Detect which cell encompasses the target text, then output its [X, Y] center coordinate. 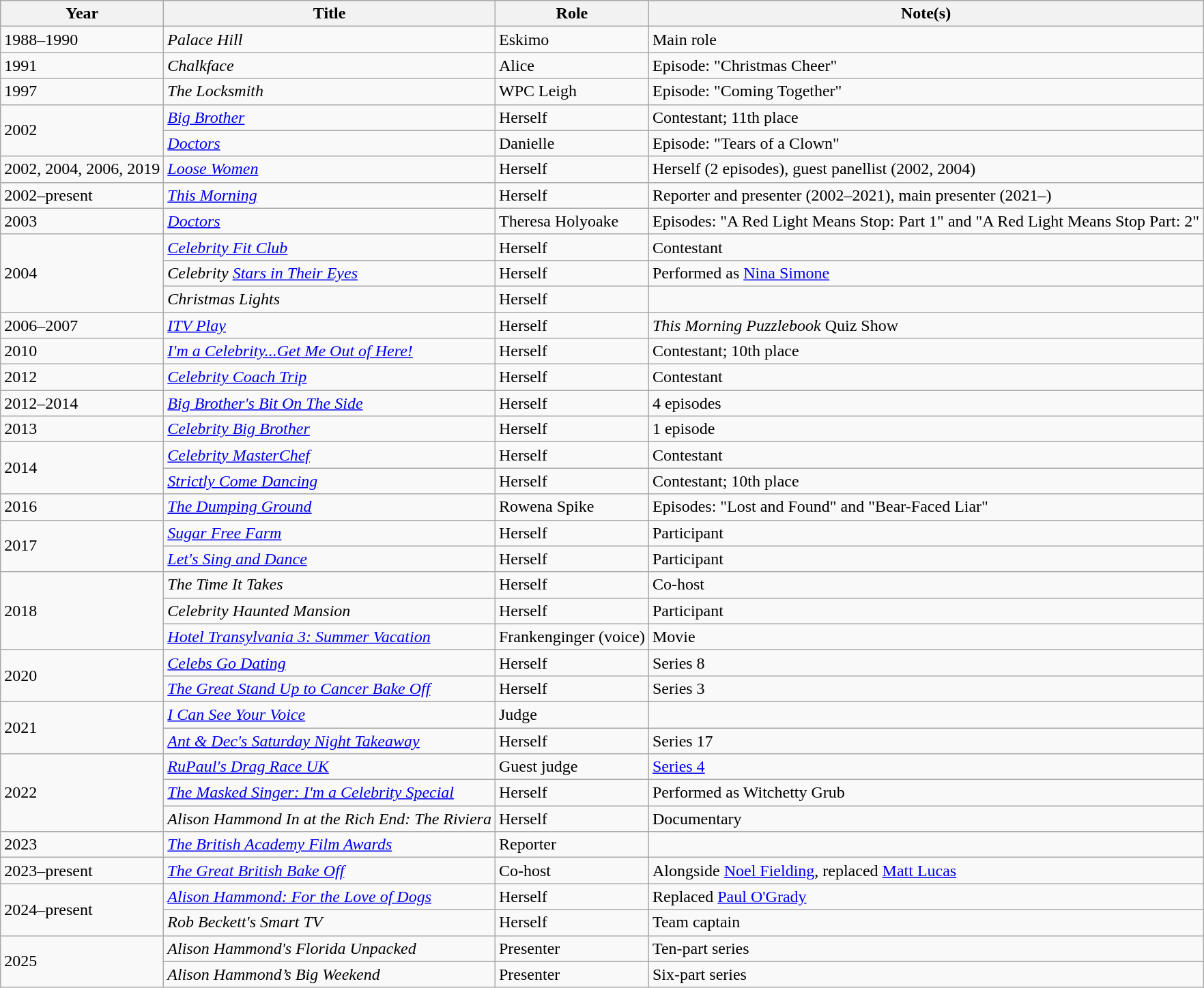
Movie [926, 637]
Eskimo [572, 40]
2016 [82, 507]
2002, 2004, 2006, 2019 [82, 169]
2018 [82, 611]
Danielle [572, 143]
The British Academy Film Awards [330, 845]
Christmas Lights [330, 299]
RuPaul's Drag Race UK [330, 767]
Rowena Spike [572, 507]
Alongside Noel Fielding, replaced Matt Lucas [926, 871]
I'm a Celebrity...Get Me Out of Here! [330, 351]
ITV Play [330, 325]
Celebrity MasterChef [330, 455]
2013 [82, 429]
Let's Sing and Dance [330, 559]
The Time It Takes [330, 585]
2002–present [82, 195]
Replaced Paul O'Grady [926, 897]
Team captain [926, 922]
2023 [82, 845]
4 episodes [926, 403]
Title [330, 14]
2017 [82, 546]
Judge [572, 714]
The Locksmith [330, 91]
2004 [82, 273]
Alison Hammond: For the Love of Dogs [330, 897]
Series 4 [926, 767]
Documentary [926, 819]
Celebs Go Dating [330, 663]
Episode: "Christmas Cheer" [926, 66]
Reporter and presenter (2002–2021), main presenter (2021–) [926, 195]
1 episode [926, 429]
Guest judge [572, 767]
2003 [82, 221]
Ten-part series [926, 948]
2002 [82, 130]
Celebrity Fit Club [330, 247]
2014 [82, 468]
Loose Women [330, 169]
1988–1990 [82, 40]
Big Brother's Bit On The Side [330, 403]
2006–2007 [82, 325]
Series 3 [926, 688]
Celebrity Big Brother [330, 429]
Chalkface [330, 66]
I Can See Your Voice [330, 714]
Strictly Come Dancing [330, 481]
1997 [82, 91]
Celebrity Stars in Their Eyes [330, 273]
Performed as Nina Simone [926, 273]
2012 [82, 377]
Episodes: "Lost and Found" and "Bear-Faced Liar" [926, 507]
Alison Hammond's Florida Unpacked [330, 948]
2021 [82, 727]
Six-part series [926, 974]
Episode: "Tears of a Clown" [926, 143]
Main role [926, 40]
Reporter [572, 845]
Alice [572, 66]
The Masked Singer: I'm a Celebrity Special [330, 793]
Note(s) [926, 14]
2024–present [82, 910]
The Great British Bake Off [330, 871]
This Morning Puzzlebook Quiz Show [926, 325]
Hotel Transylvania 3: Summer Vacation [330, 637]
Theresa Holyoake [572, 221]
Ant & Dec's Saturday Night Takeaway [330, 740]
2022 [82, 793]
1991 [82, 66]
WPC Leigh [572, 91]
Series 8 [926, 663]
2020 [82, 675]
2010 [82, 351]
Episodes: "A Red Light Means Stop: Part 1" and "A Red Light Means Stop Part: 2" [926, 221]
Episode: "Coming Together" [926, 91]
2012–2014 [82, 403]
Celebrity Coach Trip [330, 377]
Rob Beckett's Smart TV [330, 922]
Celebrity Haunted Mansion [330, 611]
The Dumping Ground [330, 507]
This Morning [330, 195]
Performed as Witchetty Grub [926, 793]
2023–present [82, 871]
The Great Stand Up to Cancer Bake Off [330, 688]
Sugar Free Farm [330, 533]
Alison Hammond’s Big Weekend [330, 974]
2025 [82, 961]
Role [572, 14]
Series 17 [926, 740]
Herself (2 episodes), guest panellist (2002, 2004) [926, 169]
Palace Hill [330, 40]
Big Brother [330, 117]
Contestant; 11th place [926, 117]
Alison Hammond In at the Rich End: The Riviera [330, 819]
Year [82, 14]
Frankenginger (voice) [572, 637]
